Pinpoint the cell where the given text exists, returning its [X, Y] midpoint coordinate. 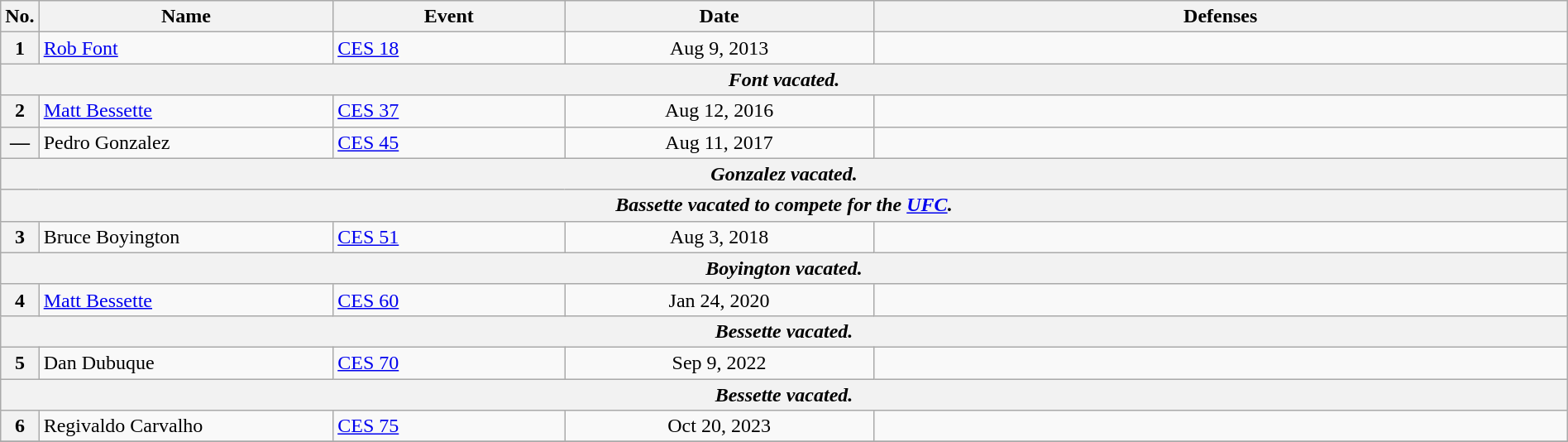
Aug 12, 2016 [719, 111]
4 [20, 300]
Rob Font [186, 48]
Pedro Gonzalez [186, 142]
Regivaldo Carvalho [186, 426]
Event [449, 17]
Bruce Boyington [186, 237]
Date [719, 17]
Gonzalez vacated. [784, 174]
1 [20, 48]
No. [20, 17]
Defenses [1221, 17]
Jan 24, 2020 [719, 300]
Sep 9, 2022 [719, 363]
Aug 3, 2018 [719, 237]
CES 70 [449, 363]
CES 51 [449, 237]
CES 18 [449, 48]
5 [20, 363]
CES 60 [449, 300]
CES 75 [449, 426]
CES 45 [449, 142]
— [20, 142]
Boyington vacated. [784, 268]
2 [20, 111]
Aug 9, 2013 [719, 48]
Dan Dubuque [186, 363]
CES 37 [449, 111]
Name [186, 17]
Bassette vacated to compete for the UFC. [784, 205]
Font vacated. [784, 79]
3 [20, 237]
6 [20, 426]
Oct 20, 2023 [719, 426]
Aug 11, 2017 [719, 142]
